Find where the given text appears and provide that cell's center as (x, y) coordinate. 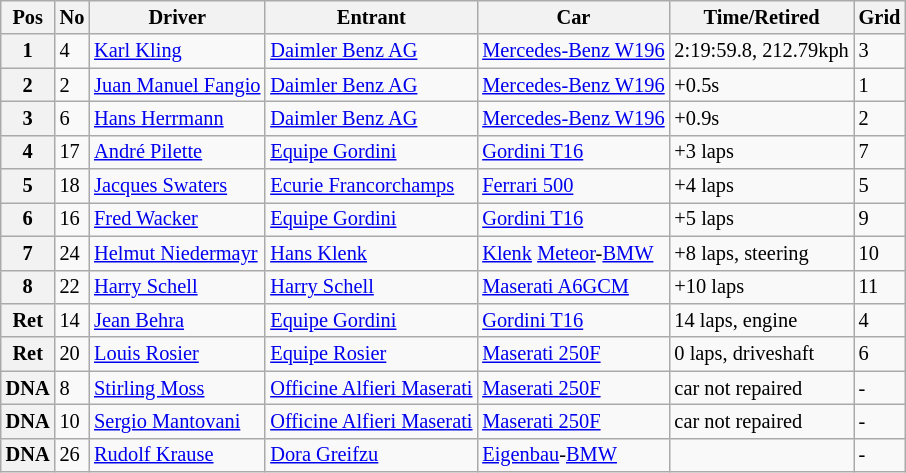
26 (72, 455)
14 (72, 320)
+0.9s (762, 118)
Ferrari 500 (573, 186)
Equipe Rosier (371, 354)
Hans Herrmann (177, 118)
+8 laps, steering (762, 253)
+3 laps (762, 152)
2:19:59.8, 212.79kph (762, 51)
14 laps, engine (762, 320)
Eigenbau-BMW (573, 455)
+10 laps (762, 287)
Hans Klenk (371, 253)
Jacques Swaters (177, 186)
+4 laps (762, 186)
11 (880, 287)
9 (880, 219)
Sergio Mantovani (177, 421)
Time/Retired (762, 17)
20 (72, 354)
Grid (880, 17)
Driver (177, 17)
16 (72, 219)
Pos (28, 17)
0 laps, driveshaft (762, 354)
+0.5s (762, 85)
No (72, 17)
Louis Rosier (177, 354)
Stirling Moss (177, 388)
Ecurie Francorchamps (371, 186)
24 (72, 253)
Rudolf Krause (177, 455)
+5 laps (762, 219)
Jean Behra (177, 320)
18 (72, 186)
Dora Greifzu (371, 455)
Klenk Meteor-BMW (573, 253)
Maserati A6GCM (573, 287)
17 (72, 152)
Entrant (371, 17)
Fred Wacker (177, 219)
Car (573, 17)
Helmut Niedermayr (177, 253)
Juan Manuel Fangio (177, 85)
22 (72, 287)
André Pilette (177, 152)
Karl Kling (177, 51)
